From the cell containing the given text, extract its center point as [x, y] coordinate. 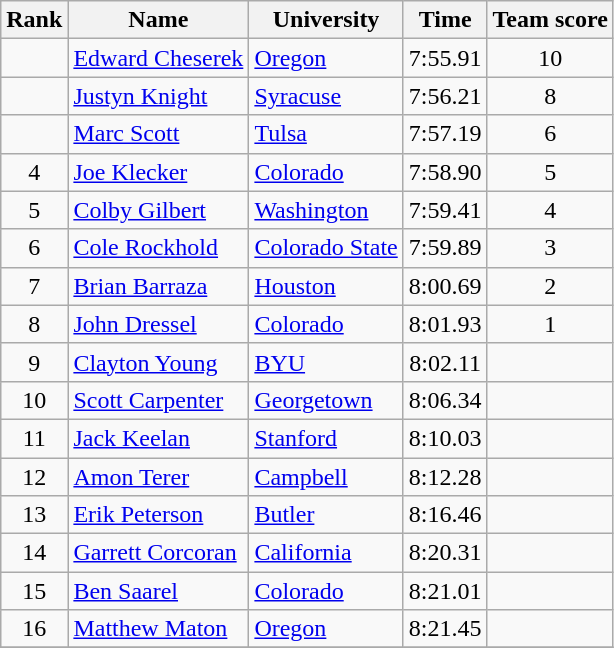
8:02.11 [445, 362]
Colorado State [326, 248]
Colby Gilbert [158, 210]
Edward Cheserek [158, 58]
8:00.69 [445, 286]
8:10.03 [445, 438]
7:58.90 [445, 172]
12 [34, 477]
Rank [34, 20]
Garrett Corcoran [158, 553]
9 [34, 362]
BYU [326, 362]
Brian Barraza [158, 286]
Cole Rockhold [158, 248]
Team score [550, 20]
8:12.28 [445, 477]
1 [550, 324]
2 [550, 286]
16 [34, 629]
8:21.45 [445, 629]
Marc Scott [158, 134]
Butler [326, 515]
Campbell [326, 477]
Amon Terer [158, 477]
7:56.21 [445, 96]
Jack Keelan [158, 438]
8:06.34 [445, 400]
14 [34, 553]
Erik Peterson [158, 515]
University [326, 20]
11 [34, 438]
Washington [326, 210]
15 [34, 591]
Clayton Young [158, 362]
8:16.46 [445, 515]
Tulsa [326, 134]
Time [445, 20]
8:21.01 [445, 591]
Justyn Knight [158, 96]
Ben Saarel [158, 591]
7:59.89 [445, 248]
Syracuse [326, 96]
7:57.19 [445, 134]
Joe Klecker [158, 172]
7:59.41 [445, 210]
Stanford [326, 438]
7 [34, 286]
8:01.93 [445, 324]
3 [550, 248]
13 [34, 515]
Matthew Maton [158, 629]
8:20.31 [445, 553]
California [326, 553]
Houston [326, 286]
7:55.91 [445, 58]
Scott Carpenter [158, 400]
John Dressel [158, 324]
Georgetown [326, 400]
Name [158, 20]
